Find where the given text appears and provide that cell's center as [x, y] coordinate. 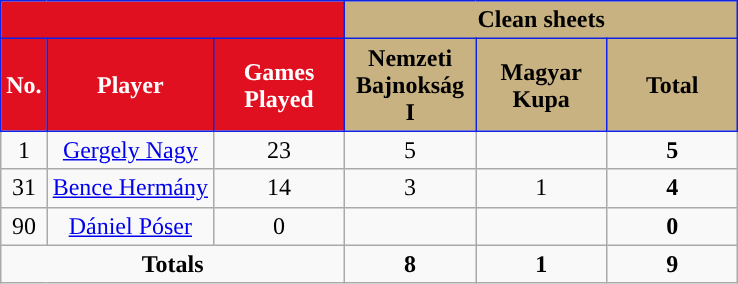
23 [278, 150]
Magyar Kupa [542, 85]
8 [410, 264]
9 [672, 264]
Clean sheets [542, 20]
Dániel Póser [130, 226]
Gergely Nagy [130, 150]
31 [24, 188]
Total [672, 85]
14 [278, 188]
Bence Hermány [130, 188]
4 [672, 188]
Games Played [278, 85]
Totals [173, 264]
Player [130, 85]
90 [24, 226]
3 [410, 188]
Nemzeti Bajnokság I [410, 85]
No. [24, 85]
